From the cell containing the given text, extract its center point as (x, y) coordinate. 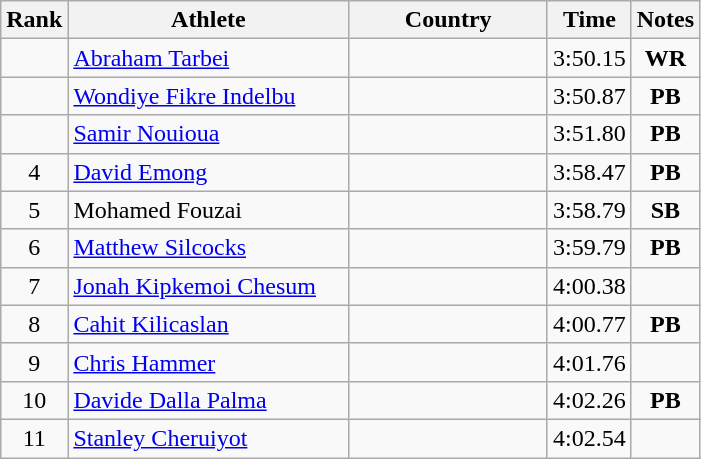
SB (665, 210)
Time (589, 20)
4:02.26 (589, 400)
9 (34, 362)
4:00.77 (589, 324)
3:51.80 (589, 134)
3:58.47 (589, 172)
10 (34, 400)
Davide Dalla Palma (208, 400)
Chris Hammer (208, 362)
4:01.76 (589, 362)
Wondiye Fikre Indelbu (208, 96)
3:50.87 (589, 96)
3:50.15 (589, 58)
Samir Nouioua (208, 134)
WR (665, 58)
3:59.79 (589, 248)
8 (34, 324)
4 (34, 172)
5 (34, 210)
Stanley Cheruiyot (208, 438)
Athlete (208, 20)
Mohamed Fouzai (208, 210)
Country (448, 20)
7 (34, 286)
6 (34, 248)
3:58.79 (589, 210)
Cahit Kilicaslan (208, 324)
David Emong (208, 172)
Matthew Silcocks (208, 248)
Jonah Kipkemoi Chesum (208, 286)
4:02.54 (589, 438)
11 (34, 438)
4:00.38 (589, 286)
Rank (34, 20)
Notes (665, 20)
Abraham Tarbei (208, 58)
